Find where the given text appears and provide that cell's center as [x, y] coordinate. 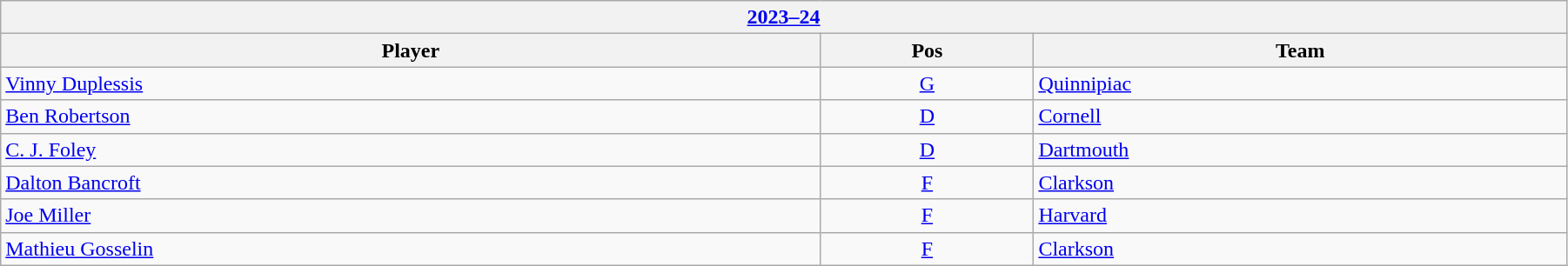
Cornell [1300, 116]
Joe Miller [411, 216]
Dalton Bancroft [411, 183]
Quinnipiac [1300, 83]
2023–24 [784, 17]
G [928, 83]
Mathieu Gosselin [411, 249]
Harvard [1300, 216]
Ben Robertson [411, 116]
Team [1300, 50]
C. J. Foley [411, 150]
Dartmouth [1300, 150]
Vinny Duplessis [411, 83]
Pos [928, 50]
Player [411, 50]
